Output the (X, Y) coordinate of the center of the cell containing the given text.  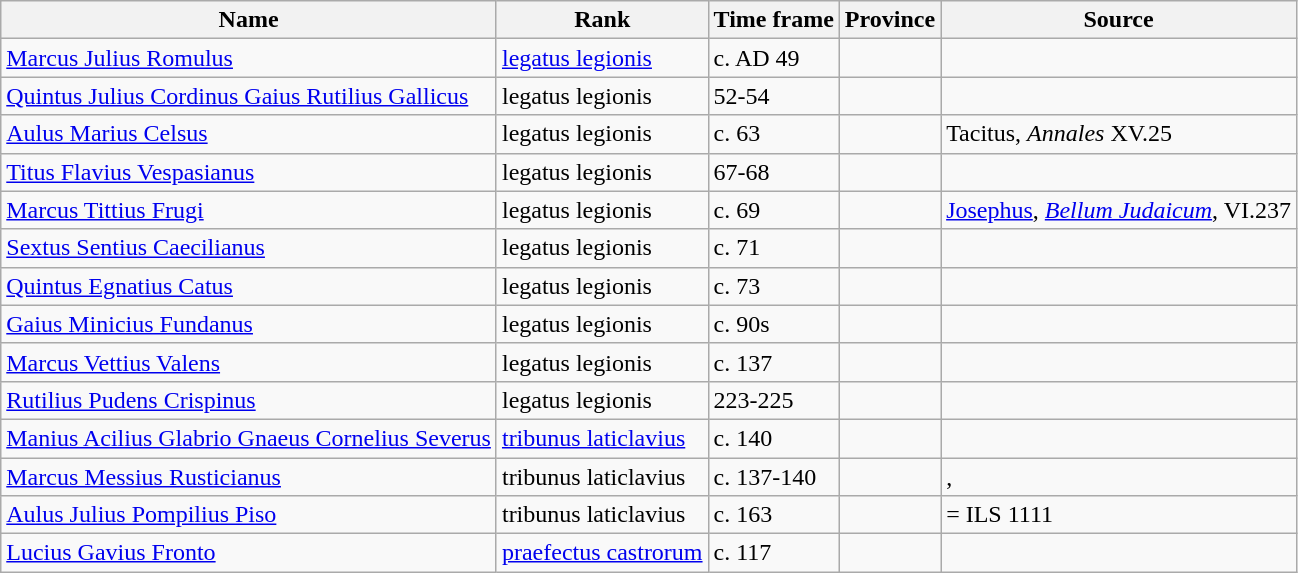
Marcus Julius Romulus (249, 58)
Titus Flavius Vespasianus (249, 172)
Time frame (774, 20)
Aulus Julius Pompilius Piso (249, 515)
52-54 (774, 96)
= ILS 1111 (1119, 515)
Rutilius Pudens Crispinus (249, 400)
c. 63 (774, 134)
223-225 (774, 400)
c. 137 (774, 362)
c. 140 (774, 438)
Tacitus, Annales XV.25 (1119, 134)
c. 71 (774, 248)
c. AD 49 (774, 58)
Source (1119, 20)
Marcus Tittius Frugi (249, 210)
Aulus Marius Celsus (249, 134)
Province (890, 20)
c. 90s (774, 324)
Sextus Sentius Caecilianus (249, 248)
c. 73 (774, 286)
Quintus Julius Cordinus Gaius Rutilius Gallicus (249, 96)
Rank (602, 20)
67-68 (774, 172)
c. 69 (774, 210)
Marcus Vettius Valens (249, 362)
praefectus castrorum (602, 553)
Lucius Gavius Fronto (249, 553)
Quintus Egnatius Catus (249, 286)
Marcus Messius Rusticianus (249, 477)
c. 117 (774, 553)
, (1119, 477)
Josephus, Bellum Judaicum, VI.237 (1119, 210)
Gaius Minicius Fundanus (249, 324)
c. 163 (774, 515)
Manius Acilius Glabrio Gnaeus Cornelius Severus (249, 438)
c. 137-140 (774, 477)
Name (249, 20)
